From the cell containing the given text, extract its center point as [x, y] coordinate. 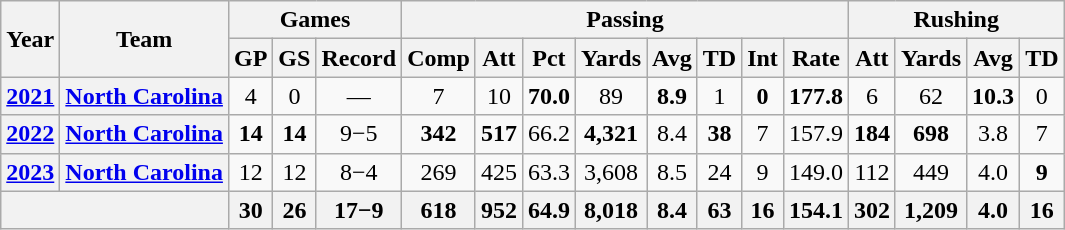
698 [930, 134]
10.3 [994, 96]
64.9 [548, 210]
449 [930, 172]
63.3 [548, 172]
GS [294, 58]
8,018 [610, 210]
Pct [548, 58]
Rushing [956, 20]
184 [872, 134]
1,209 [930, 210]
4 [250, 96]
3.8 [994, 134]
425 [498, 172]
89 [610, 96]
10 [498, 96]
517 [498, 134]
— [359, 96]
342 [439, 134]
Year [30, 39]
6 [872, 96]
2021 [30, 96]
9−5 [359, 134]
1 [719, 96]
302 [872, 210]
63 [719, 210]
17−9 [359, 210]
8−4 [359, 172]
Team [144, 39]
GP [250, 58]
Comp [439, 58]
24 [719, 172]
618 [439, 210]
177.8 [816, 96]
62 [930, 96]
269 [439, 172]
Games [314, 20]
149.0 [816, 172]
Rate [816, 58]
26 [294, 210]
8.5 [672, 172]
30 [250, 210]
2022 [30, 134]
66.2 [548, 134]
2023 [30, 172]
112 [872, 172]
38 [719, 134]
Passing [626, 20]
Record [359, 58]
154.1 [816, 210]
157.9 [816, 134]
70.0 [548, 96]
Int [763, 58]
4,321 [610, 134]
3,608 [610, 172]
952 [498, 210]
8.9 [672, 96]
